Provide the (x, y) coordinate of the cell's center where the given text is located.  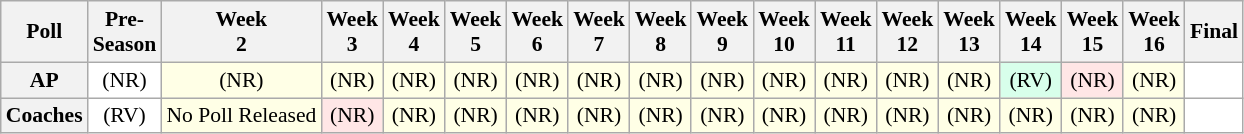
Week2 (241, 32)
Final (1214, 32)
Week10 (784, 32)
AP (44, 80)
Week8 (661, 32)
Week5 (476, 32)
Week3 (352, 32)
Week15 (1093, 32)
Week11 (846, 32)
Week7 (599, 32)
No Poll Released (241, 116)
Week9 (722, 32)
Coaches (44, 116)
Poll (44, 32)
Week16 (1154, 32)
Week6 (537, 32)
Week4 (414, 32)
Week14 (1031, 32)
Week13 (969, 32)
Week12 (908, 32)
Pre-Season (125, 32)
